Return the [X, Y] coordinate for the center point of the cell that contains the specified text.  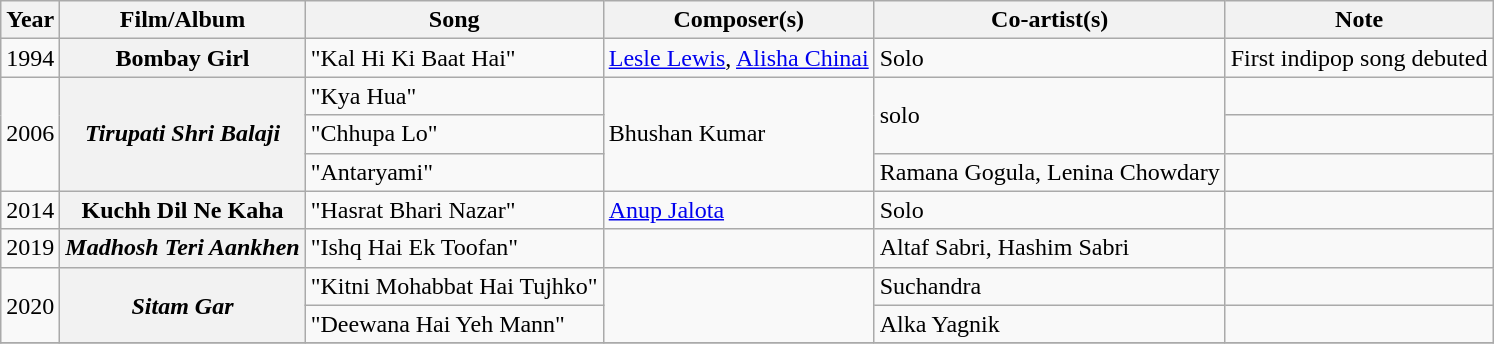
First indipop song debuted [1359, 58]
Film/Album [182, 20]
"Kal Hi Ki Baat Hai" [454, 58]
"Hasrat Bhari Nazar" [454, 210]
Kuchh Dil Ne Kaha [182, 210]
Note [1359, 20]
2019 [30, 248]
Alka Yagnik [1050, 324]
2020 [30, 305]
Composer(s) [738, 20]
Co-artist(s) [1050, 20]
Madhosh Teri Aankhen [182, 248]
Song [454, 20]
Bombay Girl [182, 58]
solo [1050, 115]
Year [30, 20]
"Antaryami" [454, 172]
Suchandra [1050, 286]
2014 [30, 210]
"Kitni Mohabbat Hai Tujhko" [454, 286]
Altaf Sabri, Hashim Sabri [1050, 248]
Bhushan Kumar [738, 134]
Sitam Gar [182, 305]
"Deewana Hai Yeh Mann" [454, 324]
Ramana Gogula, Lenina Chowdary [1050, 172]
2006 [30, 134]
"Ishq Hai Ek Toofan" [454, 248]
Tirupati Shri Balaji [182, 134]
Lesle Lewis, Alisha Chinai [738, 58]
"Chhupa Lo" [454, 134]
"Kya Hua" [454, 96]
Anup Jalota [738, 210]
1994 [30, 58]
